Extract the (X, Y) coordinate from the center of the cell holding the provided text.  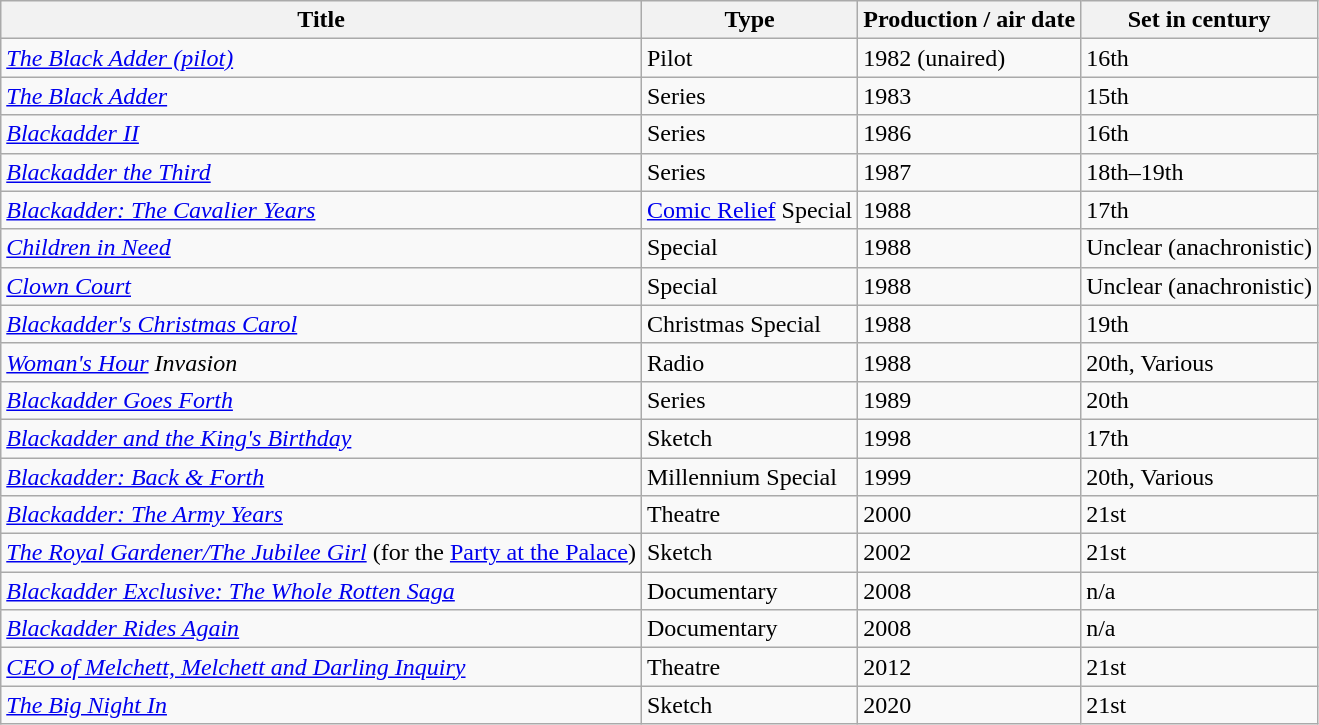
18th–19th (1200, 172)
1986 (970, 134)
1999 (970, 477)
Blackadder and the King's Birthday (322, 438)
1982 (unaired) (970, 58)
Millennium Special (749, 477)
Production / air date (970, 20)
15th (1200, 96)
2002 (970, 553)
Pilot (749, 58)
Woman's Hour Invasion (322, 362)
Blackadder: The Army Years (322, 515)
The Black Adder (322, 96)
2000 (970, 515)
Blackadder: Back & Forth (322, 477)
Blackadder II (322, 134)
Clown Court (322, 286)
The Big Night In (322, 705)
2012 (970, 667)
1989 (970, 400)
Type (749, 20)
Title (322, 20)
CEO of Melchett, Melchett and Darling Inquiry (322, 667)
Blackadder Goes Forth (322, 400)
Christmas Special (749, 324)
1998 (970, 438)
Children in Need (322, 248)
Comic Relief Special (749, 210)
20th (1200, 400)
Blackadder: The Cavalier Years (322, 210)
The Black Adder (pilot) (322, 58)
1987 (970, 172)
Blackadder Rides Again (322, 629)
Blackadder the Third (322, 172)
The Royal Gardener/The Jubilee Girl (for the Party at the Palace) (322, 553)
Blackadder Exclusive: The Whole Rotten Saga (322, 591)
Radio (749, 362)
1983 (970, 96)
Blackadder's Christmas Carol (322, 324)
Set in century (1200, 20)
2020 (970, 705)
19th (1200, 324)
